Search for the cell housing the specified text and yield its (x, y) center coordinate. 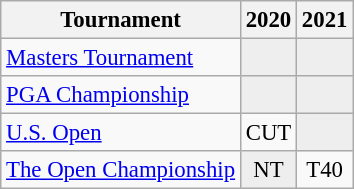
NT (268, 170)
2021 (325, 20)
U.S. Open (121, 133)
CUT (268, 133)
Masters Tournament (121, 58)
PGA Championship (121, 95)
Tournament (121, 20)
2020 (268, 20)
The Open Championship (121, 170)
T40 (325, 170)
